Extract the (x, y) coordinate from the center of the cell holding the provided text.  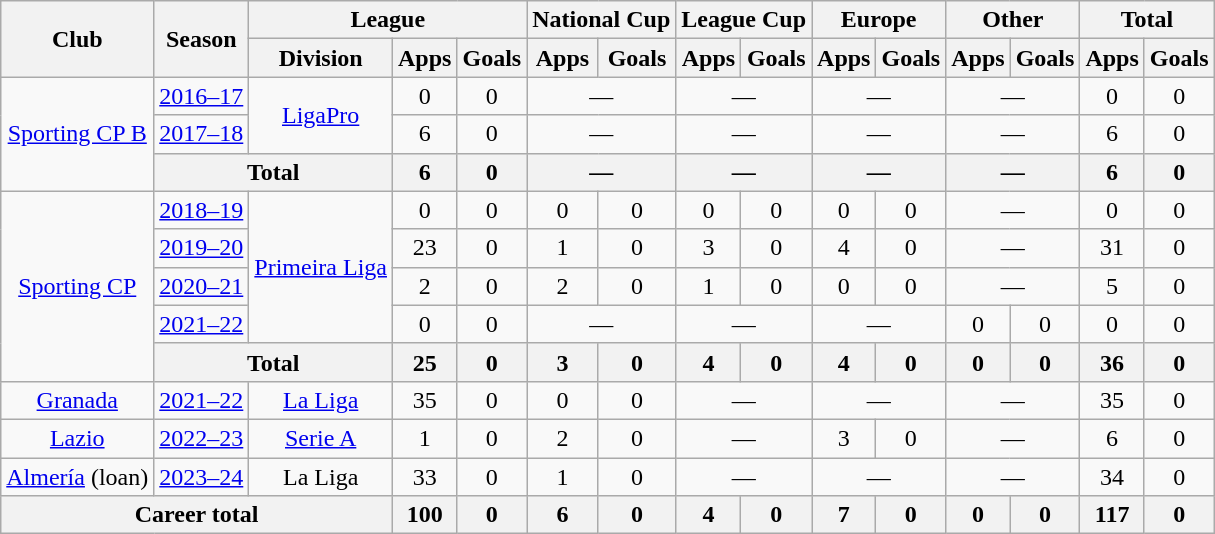
2022–23 (202, 438)
Season (202, 39)
Europe (879, 20)
LigaPro (321, 115)
117 (1112, 515)
34 (1112, 477)
Sporting CP (78, 286)
36 (1112, 362)
25 (425, 362)
7 (844, 515)
2018–19 (202, 210)
Division (321, 58)
5 (1112, 286)
2017–18 (202, 134)
Serie A (321, 438)
2023–24 (202, 477)
2019–20 (202, 248)
23 (425, 248)
2016–17 (202, 96)
Primeira Liga (321, 267)
National Cup (602, 20)
31 (1112, 248)
Sporting CP B (78, 134)
Granada (78, 400)
Career total (197, 515)
2020–21 (202, 286)
League Cup (744, 20)
100 (425, 515)
Lazio (78, 438)
Club (78, 39)
33 (425, 477)
Other (1013, 20)
League (388, 20)
Almería (loan) (78, 477)
